Output the (X, Y) coordinate of the center of the cell containing the given text.  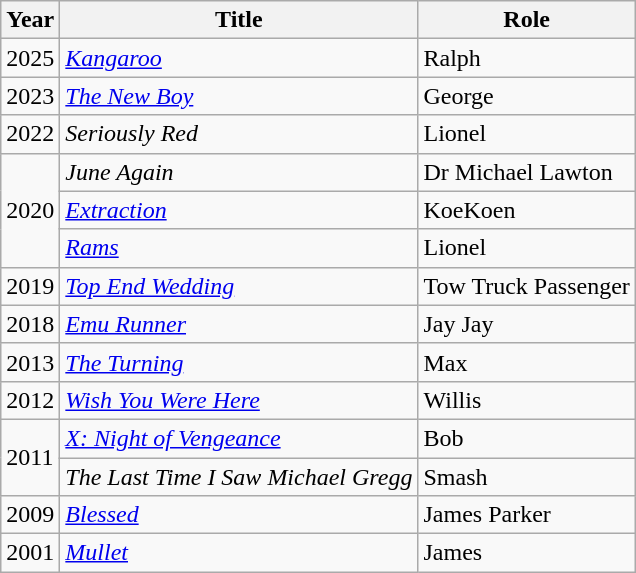
Title (239, 20)
KoeKoen (526, 210)
Smash (526, 477)
2013 (30, 362)
2022 (30, 134)
Willis (526, 400)
Seriously Red (239, 134)
The Last Time I Saw Michael Gregg (239, 477)
Jay Jay (526, 324)
Top End Wedding (239, 286)
2009 (30, 515)
2023 (30, 96)
2019 (30, 286)
George (526, 96)
Tow Truck Passenger (526, 286)
Max (526, 362)
2020 (30, 210)
Rams (239, 248)
The Turning (239, 362)
Kangaroo (239, 58)
James Parker (526, 515)
2025 (30, 58)
Bob (526, 438)
X: Night of Vengeance (239, 438)
Year (30, 20)
2018 (30, 324)
Emu Runner (239, 324)
The New Boy (239, 96)
James (526, 553)
2001 (30, 553)
Mullet (239, 553)
Dr Michael Lawton (526, 172)
June Again (239, 172)
2012 (30, 400)
Role (526, 20)
Wish You Were Here (239, 400)
Blessed (239, 515)
Extraction (239, 210)
2011 (30, 457)
Ralph (526, 58)
